Provide the (X, Y) coordinate of the cell's center where the given text is located.  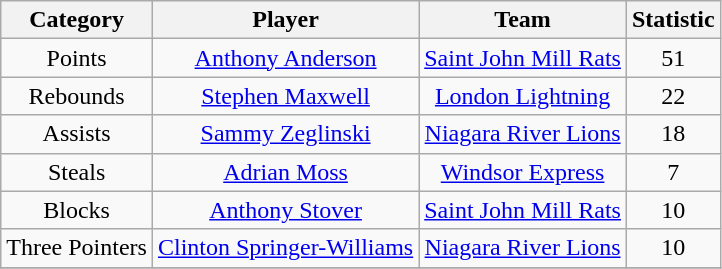
Assists (77, 134)
Anthony Stover (285, 210)
Adrian Moss (285, 172)
Team (523, 20)
Windsor Express (523, 172)
Sammy Zeglinski (285, 134)
Three Pointers (77, 248)
18 (673, 134)
51 (673, 58)
Blocks (77, 210)
Statistic (673, 20)
Anthony Anderson (285, 58)
Stephen Maxwell (285, 96)
7 (673, 172)
Category (77, 20)
Points (77, 58)
Rebounds (77, 96)
22 (673, 96)
Steals (77, 172)
London Lightning (523, 96)
Player (285, 20)
Clinton Springer-Williams (285, 248)
